Locate the cell with the specified text and output its [x, y] center coordinate. 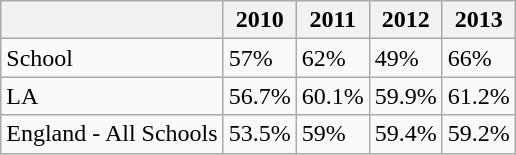
2011 [332, 20]
56.7% [260, 96]
School [112, 58]
59% [332, 134]
59.9% [406, 96]
62% [332, 58]
57% [260, 58]
49% [406, 58]
59.4% [406, 134]
66% [478, 58]
53.5% [260, 134]
59.2% [478, 134]
LA [112, 96]
2010 [260, 20]
2013 [478, 20]
England - All Schools [112, 134]
61.2% [478, 96]
2012 [406, 20]
60.1% [332, 96]
